From the cell containing the given text, extract its center point as [X, Y] coordinate. 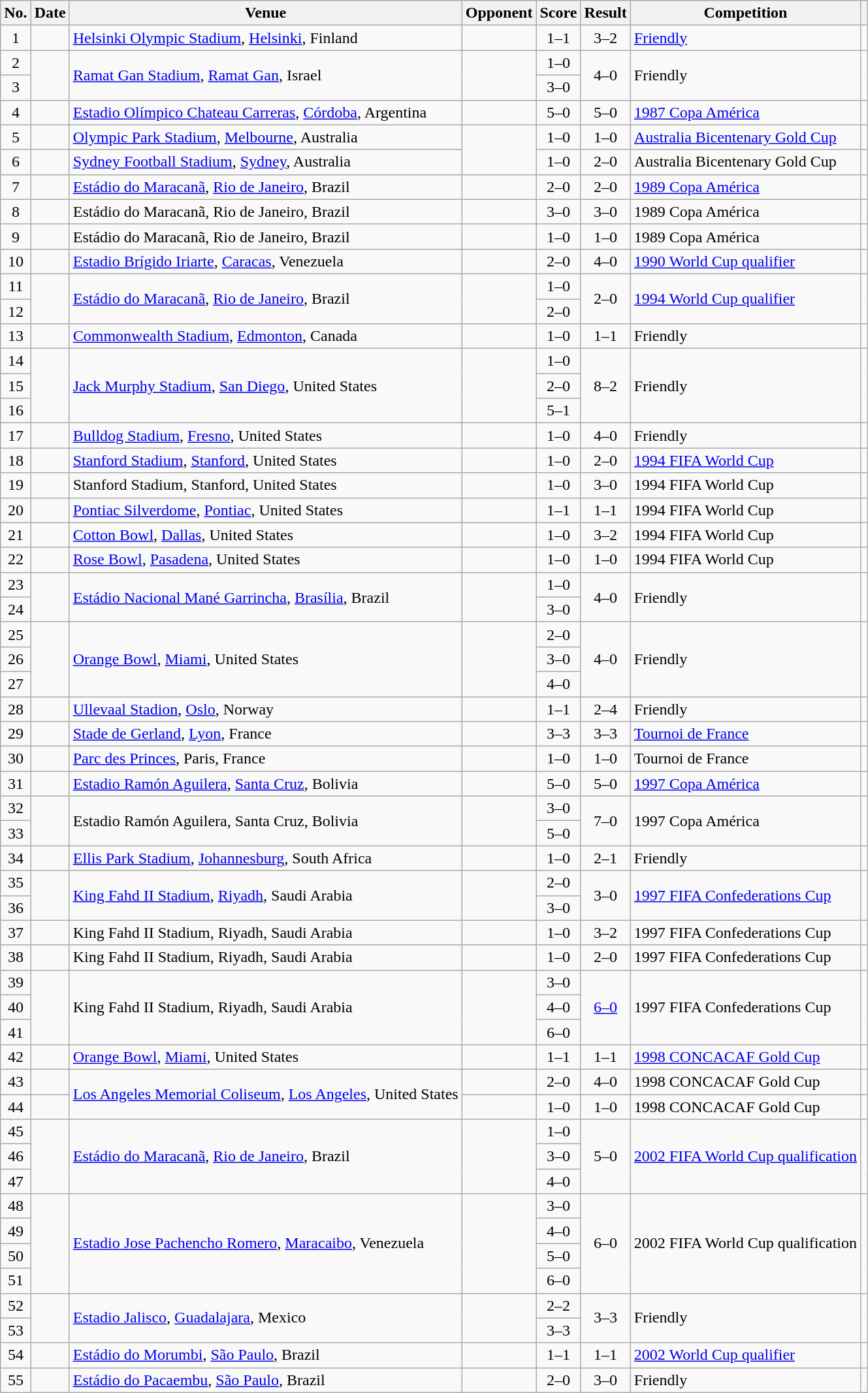
Sydney Football Stadium, Sydney, Australia [265, 162]
24 [16, 609]
39 [16, 982]
Ellis Park Stadium, Johannesburg, South Africa [265, 858]
34 [16, 858]
47 [16, 1181]
Cotton Bowl, Dallas, United States [265, 535]
Rose Bowl, Pasadena, United States [265, 560]
Parc des Princes, Paris, France [265, 759]
Venue [265, 13]
35 [16, 883]
11 [16, 286]
Pontiac Silverdome, Pontiac, United States [265, 510]
5 [16, 137]
41 [16, 1032]
40 [16, 1007]
Commonwealth Stadium, Edmonton, Canada [265, 336]
1 [16, 38]
Competition [745, 13]
2 [16, 63]
Ramat Gan Stadium, Ramat Gan, Israel [265, 75]
1994 World Cup qualifier [745, 298]
52 [16, 1305]
55 [16, 1380]
No. [16, 13]
Jack Murphy Stadium, San Diego, United States [265, 386]
4 [16, 112]
1990 World Cup qualifier [745, 261]
Opponent [499, 13]
6 [16, 162]
53 [16, 1330]
14 [16, 361]
23 [16, 584]
1987 Copa América [745, 112]
Score [558, 13]
20 [16, 510]
21 [16, 535]
46 [16, 1157]
38 [16, 957]
12 [16, 312]
Helsinki Olympic Stadium, Helsinki, Finland [265, 38]
49 [16, 1231]
30 [16, 759]
45 [16, 1132]
Estadio Olímpico Chateau Carreras, Córdoba, Argentina [265, 112]
9 [16, 236]
Estadio Jose Pachencho Romero, Maracaibo, Venezuela [265, 1243]
2–1 [605, 858]
Ullevaal Stadion, Oslo, Norway [265, 709]
51 [16, 1281]
28 [16, 709]
32 [16, 809]
Olympic Park Stadium, Melbourne, Australia [265, 137]
13 [16, 336]
Estádio do Pacaembu, São Paulo, Brazil [265, 1380]
22 [16, 560]
7–0 [605, 821]
8 [16, 212]
Date [50, 13]
8–2 [605, 386]
Stade de Gerland, Lyon, France [265, 734]
42 [16, 1057]
15 [16, 386]
36 [16, 908]
Estádio do Morumbi, São Paulo, Brazil [265, 1355]
Estadio Brígido Iriarte, Caracas, Venezuela [265, 261]
3 [16, 88]
17 [16, 436]
19 [16, 485]
2002 World Cup qualifier [745, 1355]
2–2 [558, 1305]
33 [16, 833]
10 [16, 261]
Estádio Nacional Mané Garrincha, Brasília, Brazil [265, 597]
26 [16, 659]
27 [16, 684]
Bulldog Stadium, Fresno, United States [265, 436]
Result [605, 13]
50 [16, 1256]
54 [16, 1355]
25 [16, 634]
18 [16, 460]
5–1 [558, 411]
48 [16, 1206]
44 [16, 1107]
2–4 [605, 709]
7 [16, 187]
29 [16, 734]
Los Angeles Memorial Coliseum, Los Angeles, United States [265, 1094]
31 [16, 784]
43 [16, 1081]
Estadio Jalisco, Guadalajara, Mexico [265, 1318]
16 [16, 411]
37 [16, 933]
